Return [x, y] of the center of cell containing provided text 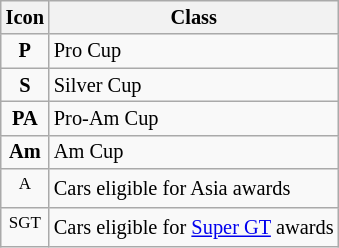
Am [25, 152]
SGT [25, 228]
Class [194, 17]
Pro-Am Cup [194, 118]
P [25, 51]
Am Cup [194, 152]
Cars eligible for Super GT awards [194, 228]
Pro Cup [194, 51]
Icon [25, 17]
PA [25, 118]
Cars eligible for Asia awards [194, 188]
Silver Cup [194, 85]
A [25, 188]
S [25, 85]
